Find where the given text appears and provide that cell's center as (X, Y) coordinate. 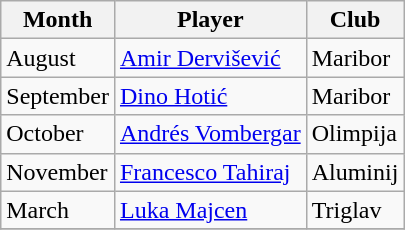
Dino Hotić (210, 96)
October (58, 134)
Andrés Vombergar (210, 134)
Triglav (355, 210)
Player (210, 20)
Club (355, 20)
Month (58, 20)
August (58, 58)
Olimpija (355, 134)
Francesco Tahiraj (210, 172)
Aluminij (355, 172)
March (58, 210)
November (58, 172)
Luka Majcen (210, 210)
Amir Dervišević (210, 58)
September (58, 96)
